Return (x, y) of the center of cell containing provided text 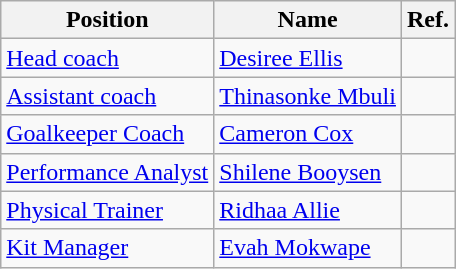
Name (308, 20)
Head coach (108, 58)
Position (108, 20)
Assistant coach (108, 96)
Ref. (428, 20)
Physical Trainer (108, 210)
Performance Analyst (108, 172)
Shilene Booysen (308, 172)
Evah Mokwape (308, 248)
Kit Manager (108, 248)
Desiree Ellis (308, 58)
Thinasonke Mbuli (308, 96)
Cameron Cox (308, 134)
Ridhaa Allie (308, 210)
Goalkeeper Coach (108, 134)
